From the cell containing the given text, extract its center point as [X, Y] coordinate. 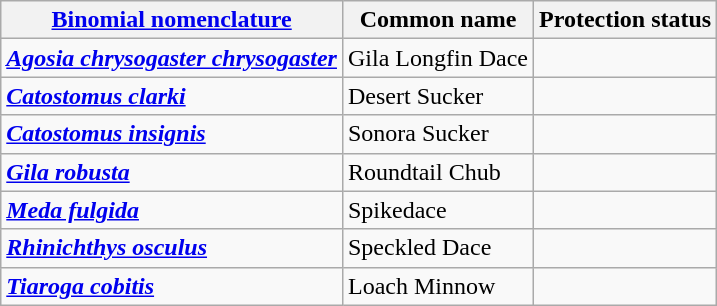
Speckled Dace [438, 248]
Desert Sucker [438, 96]
Roundtail Chub [438, 172]
Catostomus clarki [172, 96]
Tiaroga cobitis [172, 286]
Gila robusta [172, 172]
Binomial nomenclature [172, 20]
Spikedace [438, 210]
Sonora Sucker [438, 134]
Catostomus insignis [172, 134]
Common name [438, 20]
Gila Longfin Dace [438, 58]
Agosia chrysogaster chrysogaster [172, 58]
Protection status [624, 20]
Rhinichthys osculus [172, 248]
Meda fulgida [172, 210]
Loach Minnow [438, 286]
